Detect which cell encompasses the target text, then output its [x, y] center coordinate. 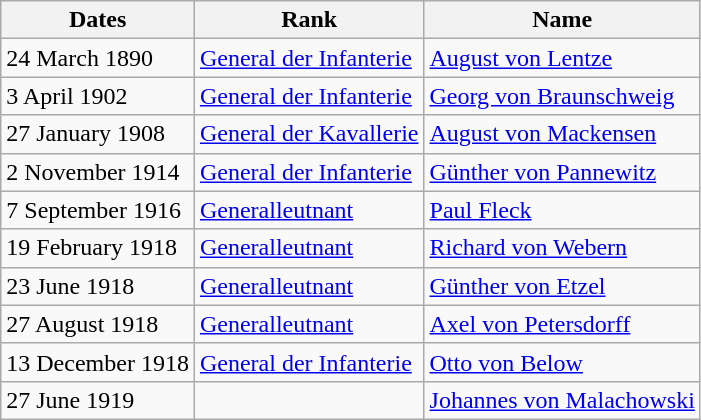
Paul Fleck [562, 210]
2 November 1914 [98, 172]
13 December 1918 [98, 362]
Rank [309, 20]
Name [562, 20]
19 February 1918 [98, 248]
7 September 1916 [98, 210]
Axel von Petersdorff [562, 324]
Johannes von Malachowski [562, 400]
Otto von Below [562, 362]
27 June 1919 [98, 400]
23 June 1918 [98, 286]
August von Lentze [562, 58]
3 April 1902 [98, 96]
General der Kavallerie [309, 134]
Dates [98, 20]
Günther von Etzel [562, 286]
Richard von Webern [562, 248]
Georg von Braunschweig [562, 96]
24 March 1890 [98, 58]
August von Mackensen [562, 134]
27 January 1908 [98, 134]
Günther von Pannewitz [562, 172]
27 August 1918 [98, 324]
